Determine the (X, Y) coordinate at the center of the cell enclosing the given text.  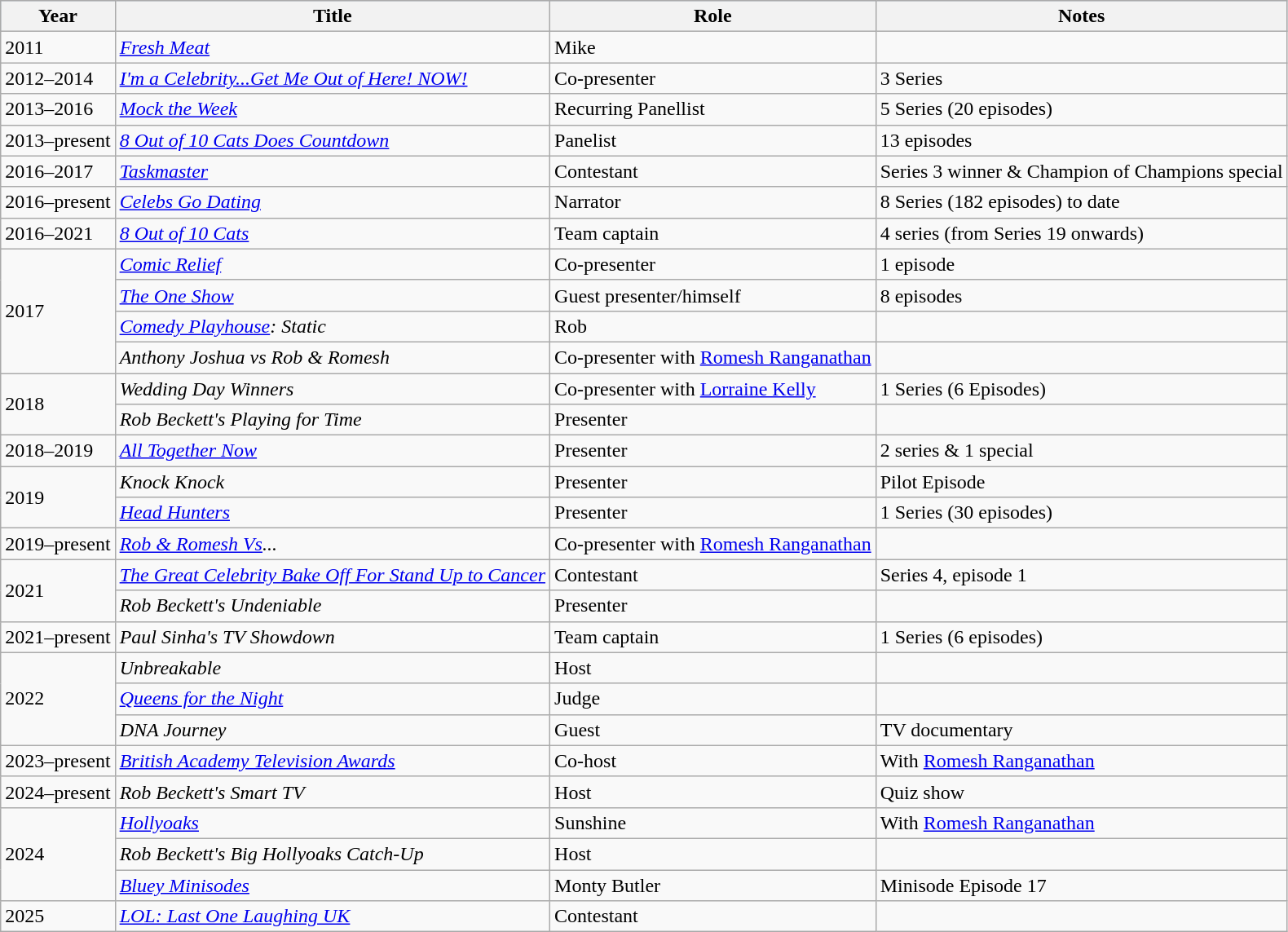
Head Hunters (333, 513)
8 Out of 10 Cats (333, 233)
2022 (58, 699)
2016–2017 (58, 171)
Mike (713, 47)
Bluey Minisodes (333, 885)
2024 (58, 854)
Guest (713, 730)
2012–2014 (58, 78)
8 Out of 10 Cats Does Countdown (333, 140)
2018–2019 (58, 451)
1 Series (6 Episodes) (1081, 389)
2023–present (58, 761)
Comic Relief (333, 264)
Rob Beckett's Smart TV (333, 792)
Paul Sinha's TV Showdown (333, 637)
Year (58, 16)
Co-presenter with Lorraine Kelly (713, 389)
Pilot Episode (1081, 482)
2019 (58, 497)
The One Show (333, 295)
Sunshine (713, 823)
DNA Journey (333, 730)
Unbreakable (333, 668)
Co-host (713, 761)
2025 (58, 917)
Knock Knock (333, 482)
Recurring Panellist (713, 109)
British Academy Television Awards (333, 761)
Judge (713, 699)
Wedding Day Winners (333, 389)
Queens for the Night (333, 699)
Series 3 winner & Champion of Champions special (1081, 171)
2021–present (58, 637)
All Together Now (333, 451)
1 Series (6 episodes) (1081, 637)
2017 (58, 311)
2018 (58, 404)
1 episode (1081, 264)
2016–present (58, 202)
Series 4, episode 1 (1081, 575)
Panelist (713, 140)
Taskmaster (333, 171)
Comedy Playhouse: Static (333, 326)
2011 (58, 47)
Title (333, 16)
Fresh Meat (333, 47)
Minisode Episode 17 (1081, 885)
Rob Beckett's Undeniable (333, 606)
Notes (1081, 16)
TV documentary (1081, 730)
8 Series (182 episodes) to date (1081, 202)
Narrator (713, 202)
Monty Butler (713, 885)
1 Series (30 episodes) (1081, 513)
Rob (713, 326)
Rob & Romesh Vs... (333, 544)
2016–2021 (58, 233)
Role (713, 16)
2 series & 1 special (1081, 451)
4 series (from Series 19 onwards) (1081, 233)
8 episodes (1081, 295)
Hollyoaks (333, 823)
Rob Beckett's Big Hollyoaks Catch-Up (333, 854)
2013–present (58, 140)
2021 (58, 590)
2019–present (58, 544)
Guest presenter/himself (713, 295)
Rob Beckett's Playing for Time (333, 420)
Celebs Go Dating (333, 202)
The Great Celebrity Bake Off For Stand Up to Cancer (333, 575)
2024–present (58, 792)
3 Series (1081, 78)
I'm a Celebrity...Get Me Out of Here! NOW! (333, 78)
2013–2016 (58, 109)
Quiz show (1081, 792)
LOL: Last One Laughing UK (333, 917)
Mock the Week (333, 109)
Anthony Joshua vs Rob & Romesh (333, 357)
13 episodes (1081, 140)
5 Series (20 episodes) (1081, 109)
